Detect which cell encompasses the target text, then output its [x, y] center coordinate. 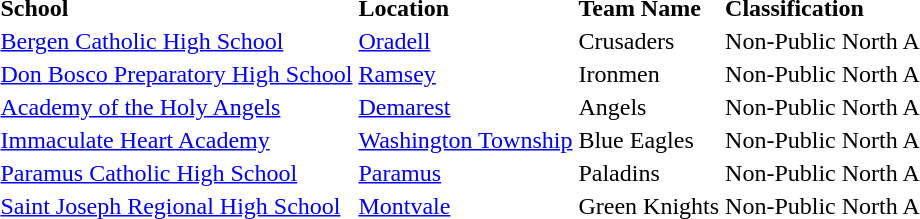
Paramus [466, 173]
Ramsey [466, 74]
Ironmen [649, 74]
Paladins [649, 173]
Demarest [466, 107]
Angels [649, 107]
Oradell [466, 41]
Washington Township [466, 140]
Crusaders [649, 41]
Blue Eagles [649, 140]
